Return the [X, Y] coordinate for the center point of the cell that contains the specified text.  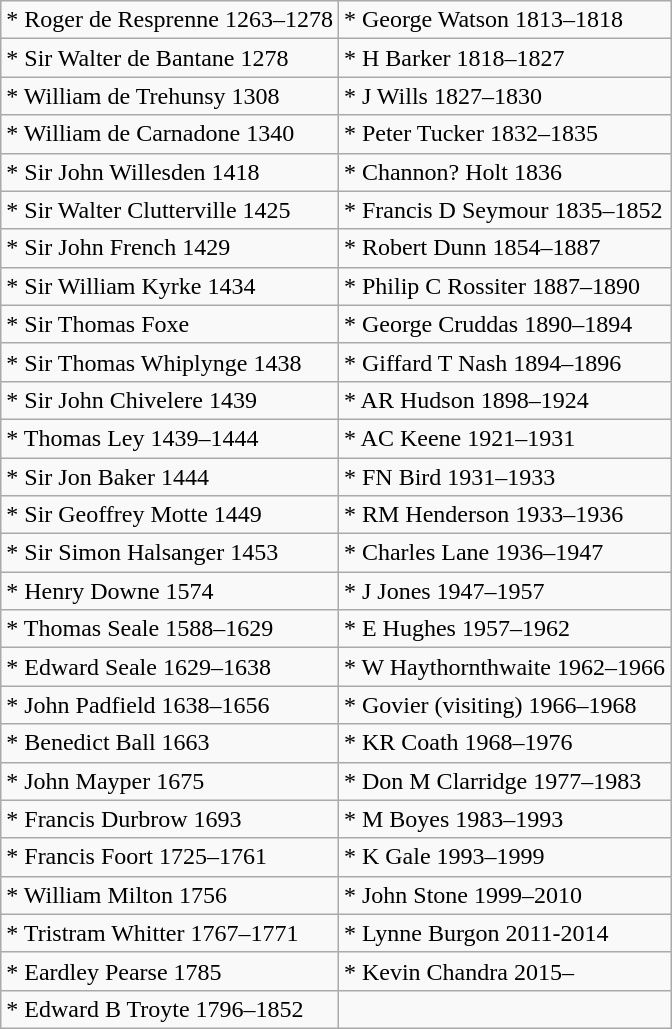
* Philip C Rossiter 1887–1890 [504, 286]
* John Mayper 1675 [170, 781]
* Sir Jon Baker 1444 [170, 477]
* RM Henderson 1933–1936 [504, 515]
* Sir John French 1429 [170, 248]
* George Watson 1813–1818 [504, 20]
* Giffard T Nash 1894–1896 [504, 362]
* J Wills 1827–1830 [504, 96]
* Eardley Pearse 1785 [170, 971]
* William Milton 1756 [170, 895]
* John Padfield 1638–1656 [170, 705]
* E Hughes 1957–1962 [504, 629]
* FN Bird 1931–1933 [504, 477]
* Lynne Burgon 2011-2014 [504, 933]
* Edward B Troyte 1796–1852 [170, 1009]
* Sir John Willesden 1418 [170, 172]
* Thomas Seale 1588–1629 [170, 629]
* Francis Foort 1725–1761 [170, 857]
* John Stone 1999–2010 [504, 895]
* Govier (visiting) 1966–1968 [504, 705]
* H Barker 1818–1827 [504, 58]
* Francis Durbrow 1693 [170, 819]
* Sir John Chivelere 1439 [170, 400]
* William de Trehunsy 1308 [170, 96]
* Charles Lane 1936–1947 [504, 553]
* Sir Thomas Foxe [170, 324]
* AR Hudson 1898–1924 [504, 400]
* Don M Clarridge 1977–1983 [504, 781]
* Tristram Whitter 1767–1771 [170, 933]
* Robert Dunn 1854–1887 [504, 248]
* KR Coath 1968–1976 [504, 743]
* W Haythornthwaite 1962–1966 [504, 667]
* Francis D Seymour 1835–1852 [504, 210]
* M Boyes 1983–1993 [504, 819]
* Kevin Chandra 2015– [504, 971]
* Sir William Kyrke 1434 [170, 286]
* Henry Downe 1574 [170, 591]
* Sir Walter de Bantane 1278 [170, 58]
* Sir Walter Clutterville 1425 [170, 210]
* Sir Thomas Whiplynge 1438 [170, 362]
* AC Keene 1921–1931 [504, 438]
* Channon? Holt 1836 [504, 172]
* Benedict Ball 1663 [170, 743]
* William de Carnadone 1340 [170, 134]
* Roger de Resprenne 1263–1278 [170, 20]
* J Jones 1947–1957 [504, 591]
* Sir Simon Halsanger 1453 [170, 553]
* Edward Seale 1629–1638 [170, 667]
* Peter Tucker 1832–1835 [504, 134]
* K Gale 1993–1999 [504, 857]
* Thomas Ley 1439–1444 [170, 438]
* George Cruddas 1890–1894 [504, 324]
* Sir Geoffrey Motte 1449 [170, 515]
